Find where the given text appears and provide that cell's center as [x, y] coordinate. 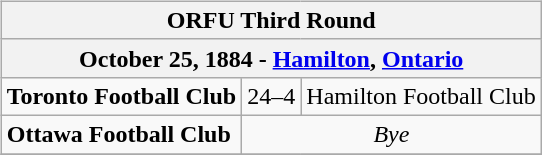
Ottawa Football Club [121, 134]
Toronto Football Club [121, 96]
Hamilton Football Club [421, 96]
ORFU Third Round [271, 20]
October 25, 1884 - Hamilton, Ontario [271, 58]
24–4 [272, 96]
Bye [392, 134]
